From the cell containing the given text, extract its center point as [x, y] coordinate. 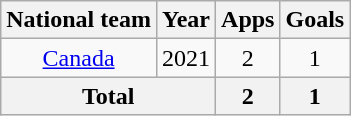
2021 [186, 58]
National team [79, 20]
Year [186, 20]
Apps [248, 20]
Canada [79, 58]
Total [108, 96]
Goals [315, 20]
